Provide the (x, y) coordinate of the cell's center where the given text is located.  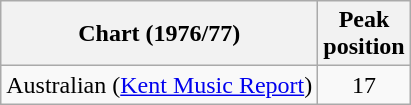
Chart (1976/77) (160, 34)
Australian (Kent Music Report) (160, 85)
17 (364, 85)
Peakposition (364, 34)
